Return (x, y) of the center of cell containing provided text 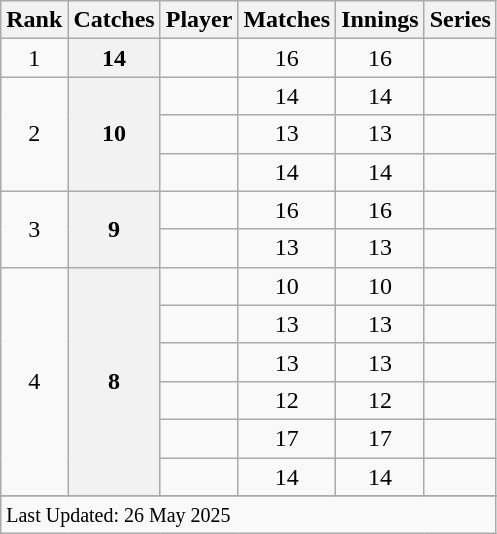
4 (34, 381)
Innings (380, 20)
Matches (287, 20)
3 (34, 229)
Series (460, 20)
Last Updated: 26 May 2025 (249, 515)
Player (199, 20)
9 (114, 229)
Catches (114, 20)
Rank (34, 20)
8 (114, 381)
2 (34, 134)
1 (34, 58)
